Identify which cell holds the provided text, then report its (X, Y) central coordinate. 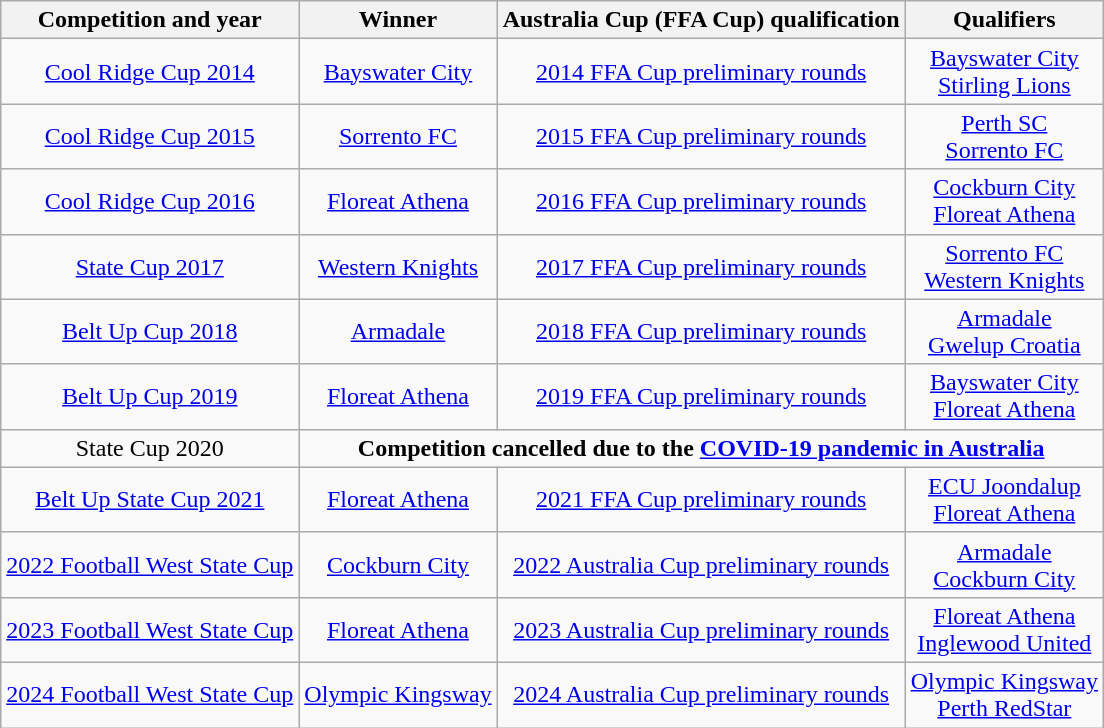
Olympic KingswayPerth RedStar (1004, 694)
Western Knights (398, 266)
Armadale (398, 332)
ECU JoondalupFloreat Athena (1004, 500)
Cool Ridge Cup 2014 (150, 72)
Cool Ridge Cup 2016 (150, 202)
Cool Ridge Cup 2015 (150, 136)
2023 Football West State Cup (150, 630)
2022 Football West State Cup (150, 564)
Competition and year (150, 20)
State Cup 2020 (150, 448)
Bayswater CityStirling Lions (1004, 72)
Winner (398, 20)
2015 FFA Cup preliminary rounds (701, 136)
ArmadaleGwelup Croatia (1004, 332)
2017 FFA Cup preliminary rounds (701, 266)
State Cup 2017 (150, 266)
Qualifiers (1004, 20)
Cockburn City (398, 564)
2021 FFA Cup preliminary rounds (701, 500)
2022 Australia Cup preliminary rounds (701, 564)
Cockburn CityFloreat Athena (1004, 202)
2019 FFA Cup preliminary rounds (701, 396)
2014 FFA Cup preliminary rounds (701, 72)
Bayswater City (398, 72)
Australia Cup (FFA Cup) qualification (701, 20)
2016 FFA Cup preliminary rounds (701, 202)
2018 FFA Cup preliminary rounds (701, 332)
Floreat AthenaInglewood United (1004, 630)
2023 Australia Cup preliminary rounds (701, 630)
ArmadaleCockburn City (1004, 564)
2024 Football West State Cup (150, 694)
Belt Up State Cup 2021 (150, 500)
Sorrento FC Western Knights (1004, 266)
Perth SCSorrento FC (1004, 136)
Competition cancelled due to the COVID-19 pandemic in Australia (702, 448)
2024 Australia Cup preliminary rounds (701, 694)
Belt Up Cup 2019 (150, 396)
Sorrento FC (398, 136)
Olympic Kingsway (398, 694)
Belt Up Cup 2018 (150, 332)
Bayswater CityFloreat Athena (1004, 396)
